Locate the cell with the specified text and output its [X, Y] center coordinate. 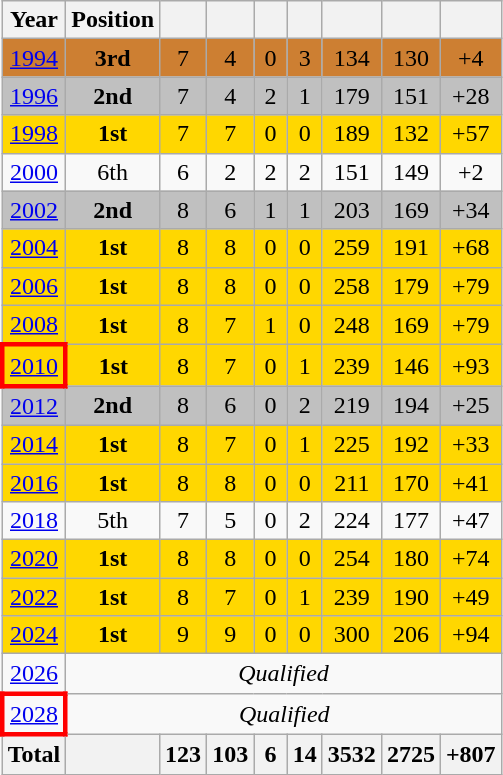
2024 [34, 635]
2028 [34, 714]
258 [352, 286]
259 [352, 248]
123 [184, 754]
194 [410, 406]
300 [352, 635]
192 [410, 444]
211 [352, 483]
206 [410, 635]
225 [352, 444]
2016 [34, 483]
189 [352, 134]
+74 [470, 559]
2014 [34, 444]
1998 [34, 134]
Year [34, 20]
5 [230, 521]
224 [352, 521]
134 [352, 58]
2008 [34, 325]
149 [410, 172]
2725 [410, 754]
14 [304, 754]
5th [113, 521]
3 [304, 58]
203 [352, 210]
+68 [470, 248]
2012 [34, 406]
2006 [34, 286]
130 [410, 58]
254 [352, 559]
2020 [34, 559]
1994 [34, 58]
Position [113, 20]
+28 [470, 96]
103 [230, 754]
248 [352, 325]
6th [113, 172]
2022 [34, 597]
3532 [352, 754]
+4 [470, 58]
+49 [470, 597]
+93 [470, 366]
+807 [470, 754]
2010 [34, 366]
1996 [34, 96]
+25 [470, 406]
219 [352, 406]
191 [410, 248]
170 [410, 483]
+94 [470, 635]
146 [410, 366]
+33 [470, 444]
+41 [470, 483]
3rd [113, 58]
2000 [34, 172]
+34 [470, 210]
2026 [34, 674]
2004 [34, 248]
2002 [34, 210]
177 [410, 521]
Total [34, 754]
+57 [470, 134]
+47 [470, 521]
190 [410, 597]
2018 [34, 521]
180 [410, 559]
+2 [470, 172]
132 [410, 134]
